Output the [X, Y] coordinate of the center of the cell containing the given text.  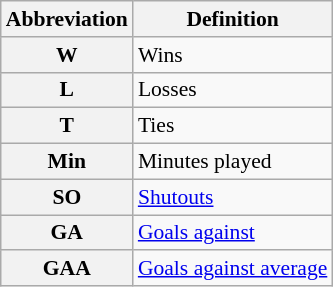
T [67, 126]
L [67, 90]
Min [67, 162]
Ties [233, 126]
Minutes played [233, 162]
W [67, 55]
Shutouts [233, 197]
Abbreviation [67, 19]
GA [67, 233]
SO [67, 197]
Goals against [233, 233]
Wins [233, 55]
GAA [67, 269]
Definition [233, 19]
Goals against average [233, 269]
Losses [233, 90]
